Identify which cell holds the provided text, then report its [x, y] central coordinate. 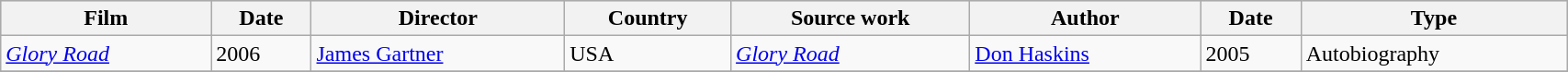
Source work [851, 18]
Don Haskins [1086, 54]
Type [1433, 18]
Film [107, 18]
Director [438, 18]
2006 [261, 54]
2005 [1251, 54]
Author [1086, 18]
James Gartner [438, 54]
Country [649, 18]
USA [649, 54]
Autobiography [1433, 54]
